Extract the (X, Y) coordinate from the center of the cell holding the provided text.  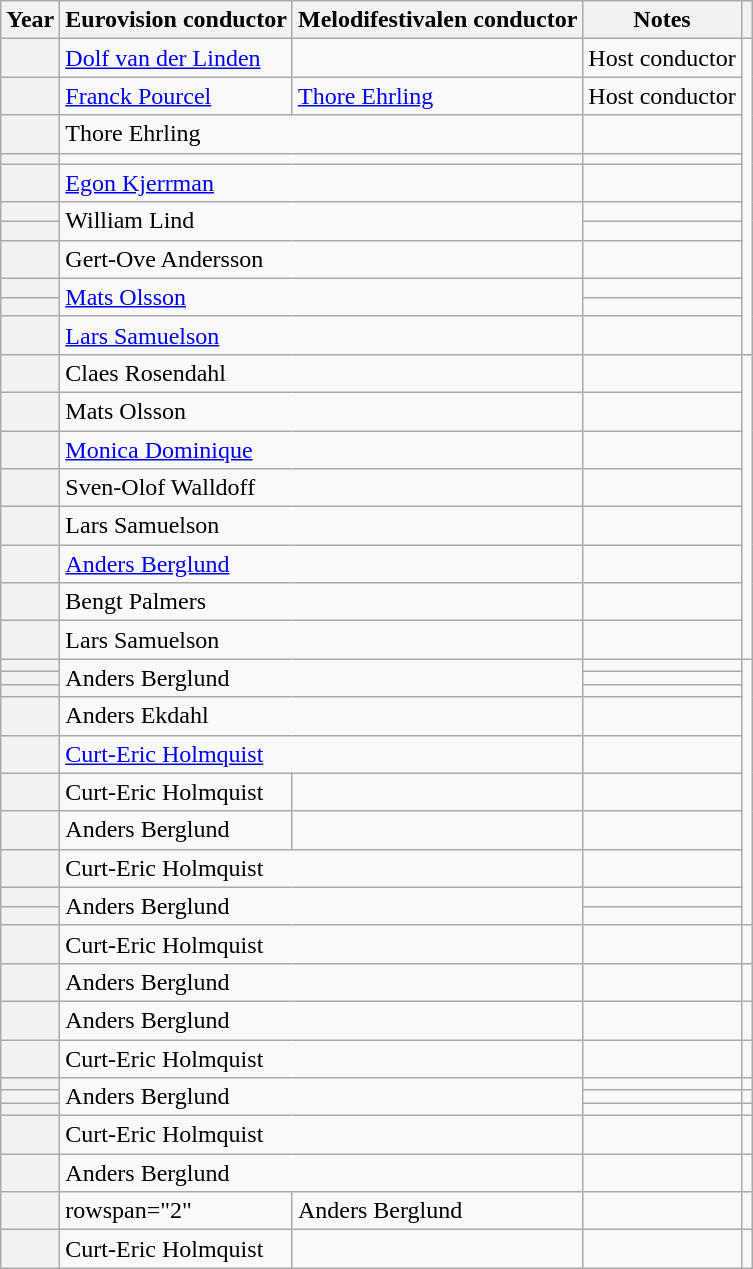
Notes (662, 20)
rowspan="2" (176, 1211)
Gert-Ove Andersson (322, 259)
Egon Kjerrman (322, 183)
Melodifestivalen conductor (437, 20)
Dolf van der Linden (176, 58)
Year (30, 20)
Eurovision conductor (176, 20)
Sven-Olof Walldoff (322, 488)
Bengt Palmers (322, 602)
Anders Ekdahl (322, 716)
Franck Pourcel (176, 96)
Claes Rosendahl (322, 373)
Monica Dominique (322, 449)
William Lind (322, 221)
